Capture the cell that displays the provided text and extract its [X, Y] central coordinate. 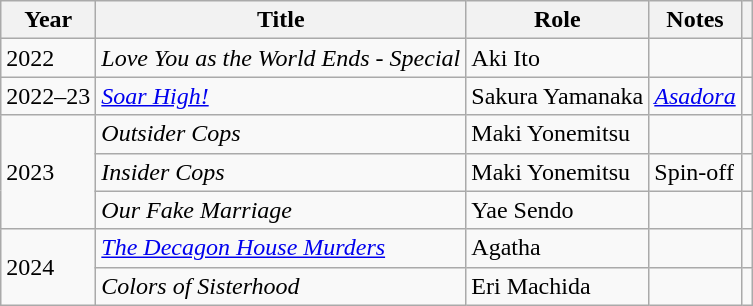
2023 [48, 172]
Yae Sendo [558, 210]
Title [281, 20]
Spin-off [695, 172]
Insider Cops [281, 172]
2024 [48, 267]
2022 [48, 58]
The Decagon House Murders [281, 248]
Sakura Yamanaka [558, 96]
Notes [695, 20]
Year [48, 20]
Aki Ito [558, 58]
Eri Machida [558, 286]
2022–23 [48, 96]
Our Fake Marriage [281, 210]
Love You as the World Ends - Special [281, 58]
Asadora [695, 96]
Agatha [558, 248]
Role [558, 20]
Soar High! [281, 96]
Outsider Cops [281, 134]
Colors of Sisterhood [281, 286]
